Locate the cell with the specified text and output its (X, Y) center coordinate. 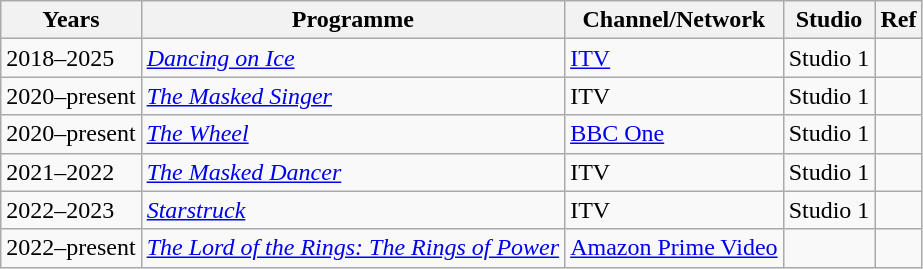
The Lord of the Rings: The Rings of Power (353, 248)
Programme (353, 20)
Years (71, 20)
Amazon Prime Video (674, 248)
The Masked Dancer (353, 172)
Studio (829, 20)
2022–present (71, 248)
The Masked Singer (353, 96)
Channel/Network (674, 20)
2021–2022 (71, 172)
2018–2025 (71, 58)
Dancing on Ice (353, 58)
Ref (898, 20)
Starstruck (353, 210)
The Wheel (353, 134)
BBC One (674, 134)
2022–2023 (71, 210)
